Find where the given text appears and provide that cell's center as (x, y) coordinate. 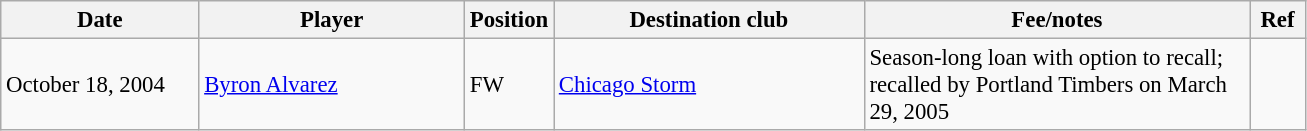
FW (508, 85)
Byron Alvarez (332, 85)
Fee/notes (1057, 20)
Player (332, 20)
Chicago Storm (710, 85)
Destination club (710, 20)
Date (100, 20)
Ref (1278, 20)
Season-long loan with option to recall; recalled by Portland Timbers on March 29, 2005 (1057, 85)
October 18, 2004 (100, 85)
Position (508, 20)
